Find where the given text appears and provide that cell's center as [x, y] coordinate. 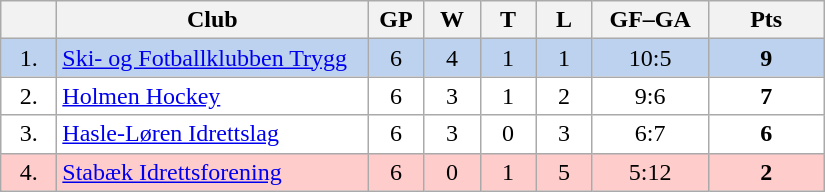
Stabæk Idrettsforening [212, 172]
10:5 [650, 58]
9:6 [650, 96]
Holmen Hockey [212, 96]
Pts [766, 20]
6:7 [650, 134]
1. [29, 58]
GP [396, 20]
Hasle-Løren Idrettslag [212, 134]
Club [212, 20]
3. [29, 134]
W [452, 20]
4 [452, 58]
4. [29, 172]
T [508, 20]
GF–GA [650, 20]
2. [29, 96]
9 [766, 58]
7 [766, 96]
L [564, 20]
Ski- og Fotballklubben Trygg [212, 58]
5 [564, 172]
5:12 [650, 172]
